Capture the cell that displays the provided text and extract its (X, Y) central coordinate. 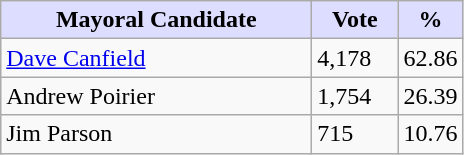
715 (355, 134)
Dave Canfield (156, 58)
Andrew Poirier (156, 96)
26.39 (430, 96)
Mayoral Candidate (156, 20)
% (430, 20)
Jim Parson (156, 134)
4,178 (355, 58)
1,754 (355, 96)
10.76 (430, 134)
Vote (355, 20)
62.86 (430, 58)
